Return the (X, Y) coordinate for the center point of the cell that contains the specified text.  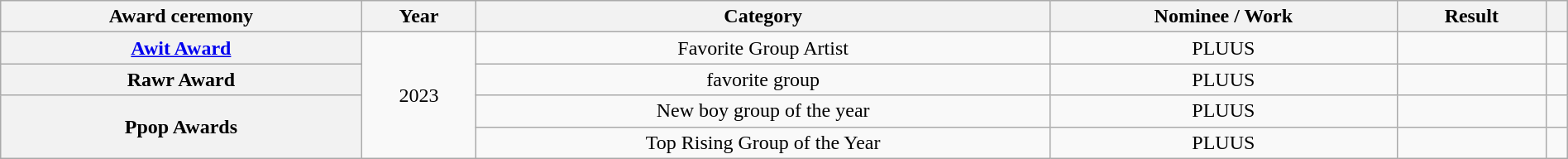
Awit Award (181, 48)
Category (762, 17)
Award ceremony (181, 17)
New boy group of the year (762, 111)
Top Rising Group of the Year (762, 142)
Nominee / Work (1223, 17)
Favorite Group Artist (762, 48)
Year (418, 17)
2023 (418, 95)
Result (1471, 17)
Ppop Awards (181, 127)
favorite group (762, 79)
Rawr Award (181, 79)
